Extract the (x, y) coordinate from the center of the cell holding the provided text.  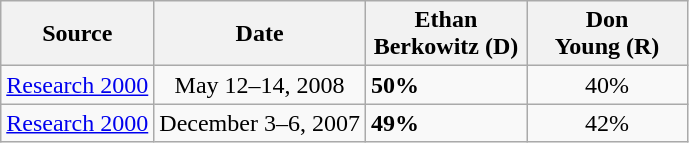
40% (606, 85)
EthanBerkowitz (D) (446, 34)
May 12–14, 2008 (260, 85)
50% (446, 85)
DonYoung (R) (606, 34)
Source (78, 34)
49% (446, 123)
42% (606, 123)
December 3–6, 2007 (260, 123)
Date (260, 34)
